Identify which cell holds the provided text, then report its [x, y] central coordinate. 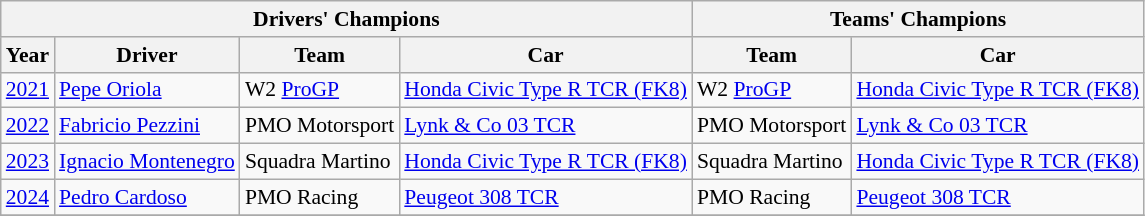
2024 [28, 197]
Pedro Cardoso [147, 197]
Year [28, 55]
2022 [28, 126]
Fabricio Pezzini [147, 126]
2021 [28, 90]
Ignacio Montenegro [147, 162]
Teams' Champions [918, 19]
Drivers' Champions [346, 19]
Pepe Oriola [147, 90]
2023 [28, 162]
Driver [147, 55]
